Scan for the cell matching the given text and deliver its [X, Y] coordinate at center. 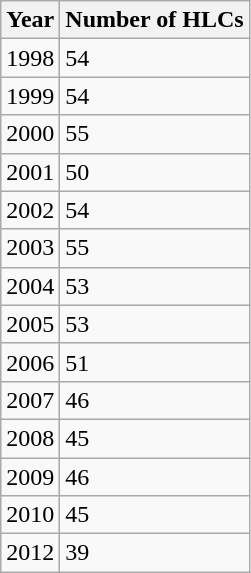
2007 [30, 400]
39 [154, 553]
2001 [30, 172]
50 [154, 172]
2002 [30, 210]
2006 [30, 362]
2003 [30, 248]
2010 [30, 515]
2009 [30, 477]
51 [154, 362]
1998 [30, 58]
Number of HLCs [154, 20]
2005 [30, 324]
Year [30, 20]
2000 [30, 134]
2012 [30, 553]
2008 [30, 438]
1999 [30, 96]
2004 [30, 286]
